Provide the [X, Y] coordinate of the cell's center where the given text is located.  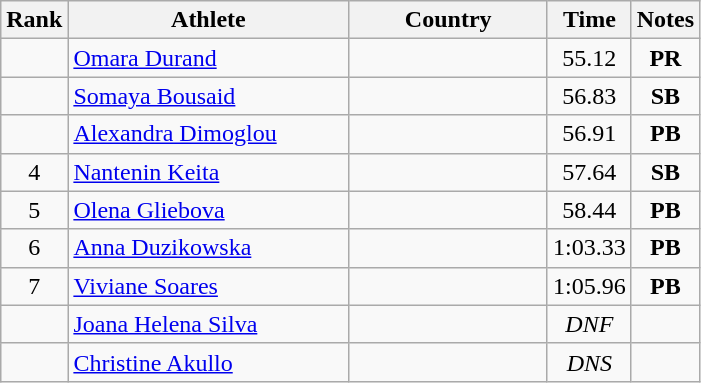
56.91 [589, 134]
1:05.96 [589, 286]
55.12 [589, 58]
Christine Akullo [208, 362]
Nantenin Keita [208, 172]
Anna Duzikowska [208, 248]
Joana Helena Silva [208, 324]
Omara Durand [208, 58]
Viviane Soares [208, 286]
5 [34, 210]
56.83 [589, 96]
6 [34, 248]
Notes [665, 20]
Time [589, 20]
Somaya Bousaid [208, 96]
57.64 [589, 172]
Olena Gliebova [208, 210]
7 [34, 286]
Country [448, 20]
4 [34, 172]
58.44 [589, 210]
DNS [589, 362]
PR [665, 58]
DNF [589, 324]
Athlete [208, 20]
Alexandra Dimoglou [208, 134]
1:03.33 [589, 248]
Rank [34, 20]
